Return the (x, y) coordinate for the center point of the cell that contains the specified text.  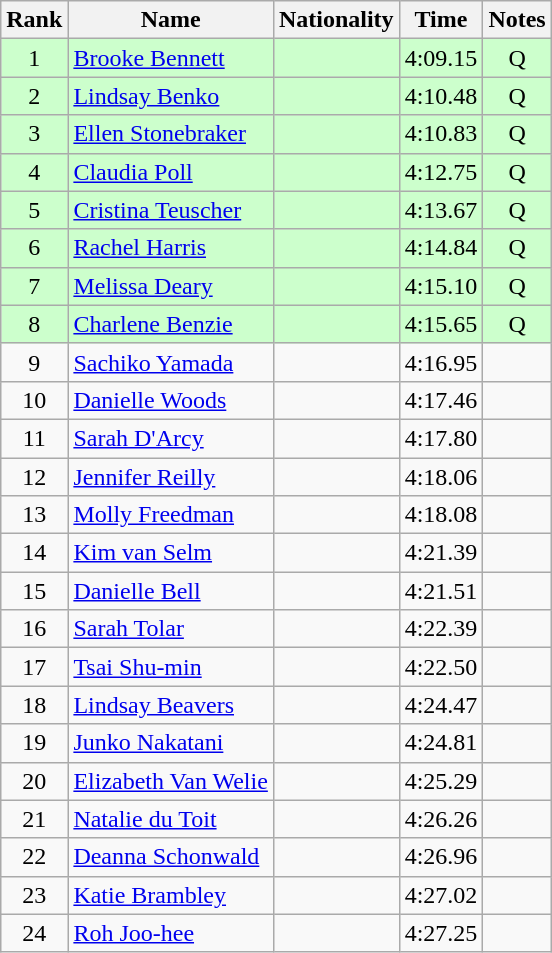
16 (34, 629)
Sachiko Yamada (171, 362)
4:27.02 (441, 895)
15 (34, 591)
Danielle Woods (171, 400)
Junko Nakatani (171, 743)
4:12.75 (441, 172)
4:26.26 (441, 819)
4 (34, 172)
Sarah D'Arcy (171, 438)
Tsai Shu-min (171, 667)
Katie Brambley (171, 895)
Name (171, 20)
24 (34, 933)
20 (34, 781)
4:17.46 (441, 400)
11 (34, 438)
22 (34, 857)
4:21.51 (441, 591)
2 (34, 96)
23 (34, 895)
Nationality (336, 20)
19 (34, 743)
4:25.29 (441, 781)
Brooke Bennett (171, 58)
4:27.25 (441, 933)
4:15.10 (441, 286)
Rachel Harris (171, 248)
4:15.65 (441, 324)
4:18.08 (441, 515)
Time (441, 20)
1 (34, 58)
13 (34, 515)
4:22.39 (441, 629)
3 (34, 134)
4:16.95 (441, 362)
Cristina Teuscher (171, 210)
7 (34, 286)
17 (34, 667)
Claudia Poll (171, 172)
4:09.15 (441, 58)
Kim van Selm (171, 553)
Lindsay Beavers (171, 705)
5 (34, 210)
4:10.83 (441, 134)
Molly Freedman (171, 515)
Sarah Tolar (171, 629)
6 (34, 248)
Notes (517, 20)
4:21.39 (441, 553)
9 (34, 362)
18 (34, 705)
4:24.47 (441, 705)
Jennifer Reilly (171, 477)
Charlene Benzie (171, 324)
Danielle Bell (171, 591)
Ellen Stonebraker (171, 134)
Rank (34, 20)
Natalie du Toit (171, 819)
14 (34, 553)
4:13.67 (441, 210)
Melissa Deary (171, 286)
12 (34, 477)
4:22.50 (441, 667)
4:14.84 (441, 248)
10 (34, 400)
4:26.96 (441, 857)
21 (34, 819)
4:17.80 (441, 438)
Deanna Schonwald (171, 857)
Lindsay Benko (171, 96)
4:10.48 (441, 96)
Roh Joo-hee (171, 933)
Elizabeth Van Welie (171, 781)
8 (34, 324)
4:24.81 (441, 743)
4:18.06 (441, 477)
